Scan for the cell matching the given text and deliver its [x, y] coordinate at center. 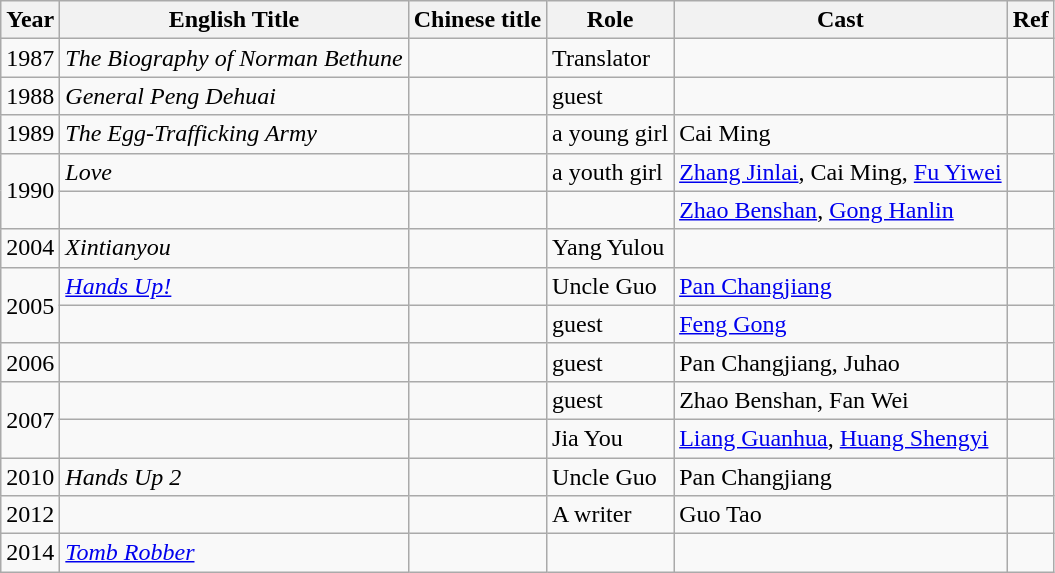
2014 [30, 553]
Zhao Benshan, Fan Wei [841, 400]
1988 [30, 96]
Cai Ming [841, 134]
1989 [30, 134]
Cast [841, 20]
A writer [610, 515]
2004 [30, 248]
Yang Yulou [610, 248]
2010 [30, 477]
Tomb Robber [234, 553]
Liang Guanhua, Huang Shengyi [841, 438]
Jia You [610, 438]
2007 [30, 419]
The Egg-Trafficking Army [234, 134]
1990 [30, 191]
Love [234, 172]
Hands Up 2 [234, 477]
Role [610, 20]
Feng Gong [841, 324]
General Peng Dehuai [234, 96]
English Title [234, 20]
a young girl [610, 134]
Chinese title [477, 20]
Zhao Benshan, Gong Hanlin [841, 210]
1987 [30, 58]
2006 [30, 362]
Guo Tao [841, 515]
2005 [30, 305]
2012 [30, 515]
a youth girl [610, 172]
Pan Changjiang, Juhao [841, 362]
Xintianyou [234, 248]
Year [30, 20]
The Biography of Norman Bethune [234, 58]
Translator [610, 58]
Ref [1030, 20]
Hands Up! [234, 286]
Zhang Jinlai, Cai Ming, Fu Yiwei [841, 172]
